Provide the (X, Y) coordinate of the cell's center where the given text is located.  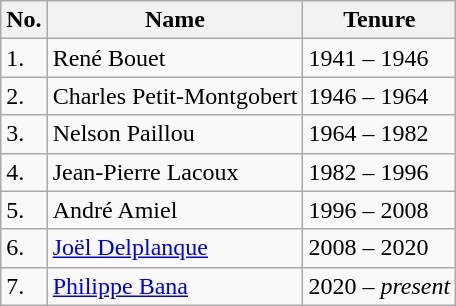
1964 – 1982 (380, 134)
2008 – 2020 (380, 248)
No. (24, 20)
Jean-Pierre Lacoux (175, 172)
5. (24, 210)
René Bouet (175, 58)
7. (24, 286)
Tenure (380, 20)
2. (24, 96)
2020 – present (380, 286)
Joël Delplanque (175, 248)
1996 – 2008 (380, 210)
Name (175, 20)
Philippe Bana (175, 286)
3. (24, 134)
1982 – 1996 (380, 172)
6. (24, 248)
André Amiel (175, 210)
Charles Petit-Montgobert (175, 96)
Nelson Paillou (175, 134)
4. (24, 172)
1941 – 1946 (380, 58)
1946 – 1964 (380, 96)
1. (24, 58)
